For the text-containing cell, return its midpoint in (X, Y) coordinate format. 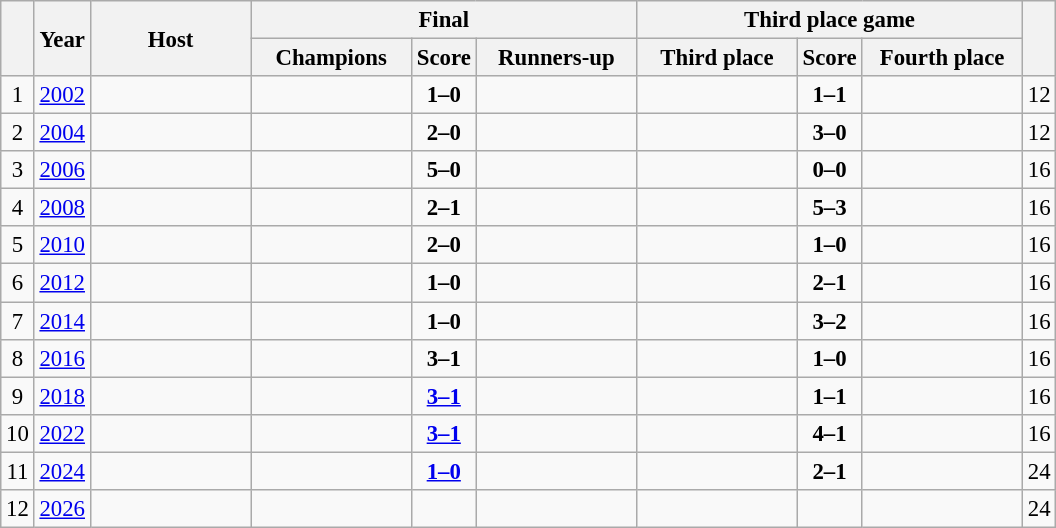
2024 (62, 471)
5–3 (830, 208)
2004 (62, 133)
7 (18, 321)
Champions (332, 58)
Year (62, 38)
Final (444, 20)
9 (18, 396)
3–0 (830, 133)
2018 (62, 396)
5 (18, 245)
5–0 (444, 170)
1 (18, 95)
Host (170, 38)
4 (18, 208)
2016 (62, 358)
3–2 (830, 321)
2014 (62, 321)
Third place (718, 58)
2010 (62, 245)
11 (18, 471)
2022 (62, 433)
3 (18, 170)
6 (18, 283)
2026 (62, 509)
10 (18, 433)
Fourth place (942, 58)
4–1 (830, 433)
2002 (62, 95)
Third place game (830, 20)
0–0 (830, 170)
2012 (62, 283)
2 (18, 133)
Runners-up (556, 58)
8 (18, 358)
2006 (62, 170)
2008 (62, 208)
